Detect which cell encompasses the target text, then output its [X, Y] center coordinate. 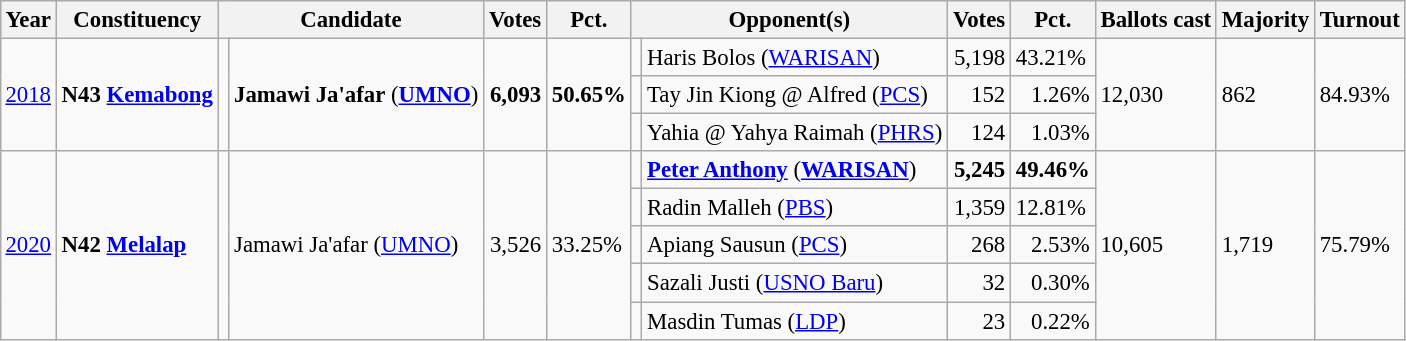
124 [980, 133]
152 [980, 95]
1.26% [1054, 95]
6,093 [516, 94]
84.93% [1360, 94]
Opponent(s) [789, 20]
Apiang Sausun (PCS) [795, 245]
N43 Kemabong [137, 94]
2018 [28, 94]
862 [1265, 94]
2020 [28, 245]
Sazali Justi (USNO Baru) [795, 283]
1,719 [1265, 245]
23 [980, 321]
12.81% [1054, 208]
5,198 [980, 57]
43.21% [1054, 57]
12,030 [1156, 94]
Yahia @ Yahya Raimah (PHRS) [795, 133]
0.30% [1054, 283]
Constituency [137, 20]
0.22% [1054, 321]
75.79% [1360, 245]
2.53% [1054, 245]
N42 Melalap [137, 245]
Radin Malleh (PBS) [795, 208]
Peter Anthony (WARISAN) [795, 170]
Ballots cast [1156, 20]
1.03% [1054, 133]
268 [980, 245]
49.46% [1054, 170]
Year [28, 20]
Haris Bolos (WARISAN) [795, 57]
Majority [1265, 20]
5,245 [980, 170]
33.25% [590, 245]
10,605 [1156, 245]
50.65% [590, 94]
Tay Jin Kiong @ Alfred (PCS) [795, 95]
Masdin Tumas (LDP) [795, 321]
Turnout [1360, 20]
Candidate [350, 20]
3,526 [516, 245]
1,359 [980, 208]
32 [980, 283]
